Locate the cell with the specified text and output its [X, Y] center coordinate. 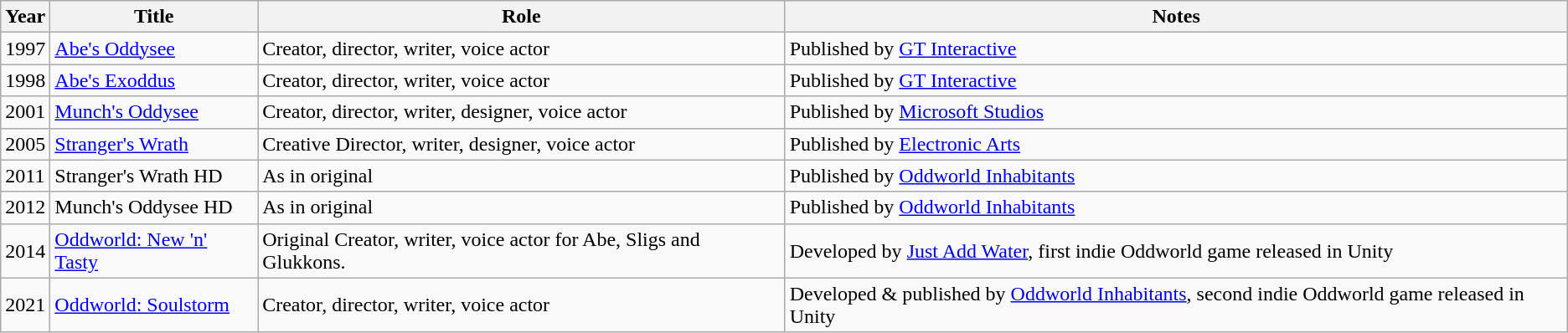
1998 [25, 80]
Munch's Oddysee HD [154, 207]
Munch's Oddysee [154, 112]
Original Creator, writer, voice actor for Abe, Sligs and Glukkons. [522, 251]
Abe's Exoddus [154, 80]
Stranger's Wrath HD [154, 176]
2001 [25, 112]
Stranger's Wrath [154, 144]
Creator, director, writer, designer, voice actor [522, 112]
2014 [25, 251]
Role [522, 17]
Published by Electronic Arts [1176, 144]
Published by Microsoft Studios [1176, 112]
Oddworld: New 'n' Tasty [154, 251]
Creative Director, writer, designer, voice actor [522, 144]
2011 [25, 176]
Title [154, 17]
2012 [25, 207]
2021 [25, 305]
Developed & published by Oddworld Inhabitants, second indie Oddworld game released in Unity [1176, 305]
Year [25, 17]
Notes [1176, 17]
Oddworld: Soulstorm [154, 305]
Developed by Just Add Water, first indie Oddworld game released in Unity [1176, 251]
1997 [25, 49]
Abe's Oddysee [154, 49]
2005 [25, 144]
